For the text-containing cell, return its midpoint in [X, Y] coordinate format. 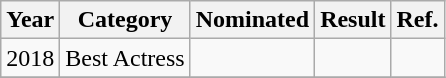
Year [30, 20]
2018 [30, 58]
Nominated [252, 20]
Ref. [418, 20]
Result [353, 20]
Best Actress [125, 58]
Category [125, 20]
